Extract the (X, Y) coordinate from the center of the cell holding the provided text.  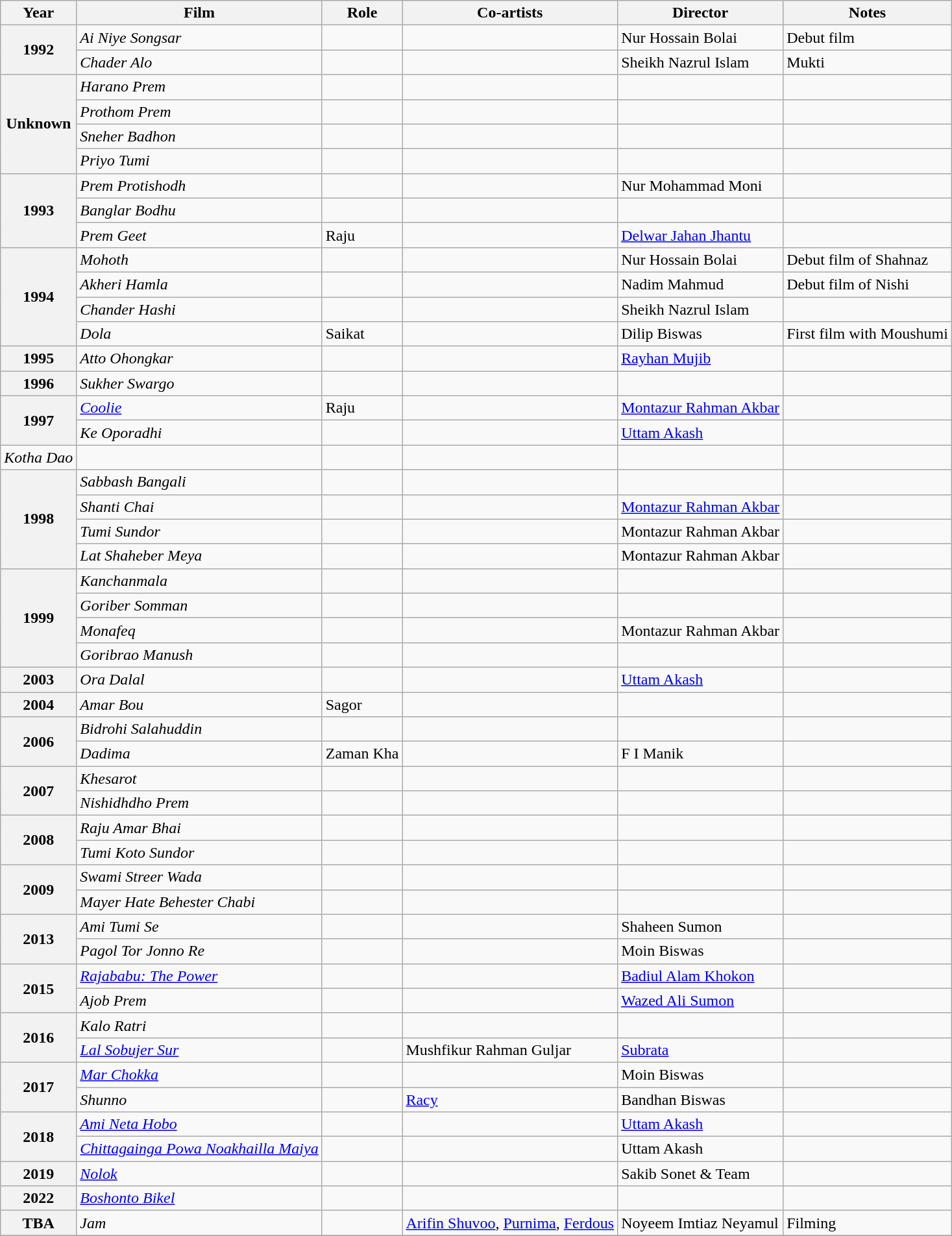
Director (701, 13)
Nolok (199, 1174)
Zaman Kha (362, 754)
Goribrao Manush (199, 655)
Delwar Jahan Jhantu (701, 235)
Nishidhdho Prem (199, 803)
Rayhan Mujib (701, 359)
Noyeem Imtiaz Neyamul (701, 1223)
2009 (39, 890)
1999 (39, 618)
Racy (510, 1100)
Sabbash Bangali (199, 482)
Khesarot (199, 779)
2003 (39, 679)
Akheri Hamla (199, 284)
Year (39, 13)
2007 (39, 791)
Amar Bou (199, 704)
Ai Niye Songsar (199, 38)
Boshonto Bikel (199, 1198)
First film with Moushumi (868, 334)
Monafeq (199, 630)
2015 (39, 988)
Sukher Swargo (199, 383)
2013 (39, 939)
2017 (39, 1087)
1996 (39, 383)
Mayer Hate Behester Chabi (199, 902)
2006 (39, 742)
Mar Chokka (199, 1074)
Tumi Koto Sundor (199, 853)
Chander Hashi (199, 309)
Chittagainga Powa Noakhailla Maiya (199, 1149)
Prem Protishodh (199, 186)
Bidrohi Salahuddin (199, 729)
1993 (39, 210)
2018 (39, 1137)
Role (362, 13)
Dola (199, 334)
Prothom Prem (199, 112)
Unknown (39, 124)
Nur Mohammad Moni (701, 186)
Ora Dalal (199, 679)
2022 (39, 1198)
Ami Tumi Se (199, 927)
Saikat (362, 334)
2016 (39, 1037)
Co-artists (510, 13)
Prem Geet (199, 235)
Bandhan Biswas (701, 1100)
Sagor (362, 704)
1992 (39, 50)
Swami Streer Wada (199, 877)
Shanti Chai (199, 507)
Pagol Tor Jonno Re (199, 951)
Mushfikur Rahman Guljar (510, 1050)
Mukti (868, 62)
1998 (39, 519)
Mohoth (199, 260)
Badiul Alam Khokon (701, 976)
Jam (199, 1223)
Nadim Mahmud (701, 284)
Arifin Shuvoo, Purnima, Ferdous (510, 1223)
2019 (39, 1174)
Wazed Ali Sumon (701, 1000)
Raju Amar Bhai (199, 828)
1995 (39, 359)
Debut film (868, 38)
Film (199, 13)
Ami Neta Hobo (199, 1124)
2004 (39, 704)
F I Manik (701, 754)
Dadima (199, 754)
Harano Prem (199, 87)
2008 (39, 840)
Lat Shaheber Meya (199, 556)
Tumi Sundor (199, 531)
Goriber Somman (199, 605)
Lal Sobujer Sur (199, 1050)
Coolie (199, 408)
Kalo Ratri (199, 1025)
Debut film of Nishi (868, 284)
Banglar Bodhu (199, 210)
Priyo Tumi (199, 161)
Shaheen Sumon (701, 927)
1997 (39, 420)
Rajababu: The Power (199, 976)
Notes (868, 13)
TBA (39, 1223)
Subrata (701, 1050)
Kanchanmala (199, 581)
Sneher Badhon (199, 136)
Dilip Biswas (701, 334)
Debut film of Shahnaz (868, 260)
Atto Ohongkar (199, 359)
Ke Oporadhi (199, 433)
Sakib Sonet & Team (701, 1174)
Filming (868, 1223)
Shunno (199, 1100)
Chader Alo (199, 62)
1994 (39, 297)
Ajob Prem (199, 1000)
Kotha Dao (39, 457)
